Output the (x, y) coordinate of the center of the cell containing the given text.  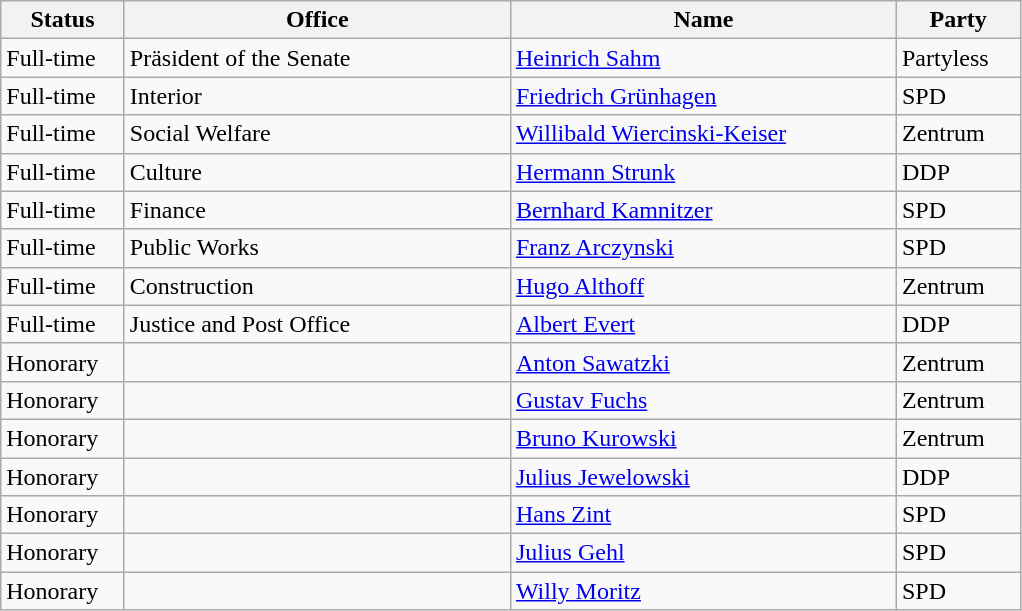
Construction (317, 286)
Hans Zint (703, 515)
Julius Gehl (703, 553)
Name (703, 20)
Präsident of the Senate (317, 58)
Status (63, 20)
Party (958, 20)
Justice and Post Office (317, 324)
Hermann Strunk (703, 172)
Willy Moritz (703, 591)
Friedrich Grünhagen (703, 96)
Hugo Althoff (703, 286)
Albert Evert (703, 324)
Interior (317, 96)
Culture (317, 172)
Social Welfare (317, 134)
Bruno Kurowski (703, 438)
Franz Arczynski (703, 248)
Finance (317, 210)
Heinrich Sahm (703, 58)
Julius Jewelowski (703, 477)
Public Works (317, 248)
Willibald Wiercinski-Keiser (703, 134)
Gustav Fuchs (703, 400)
Bernhard Kamnitzer (703, 210)
Partyless (958, 58)
Office (317, 20)
Anton Sawatzki (703, 362)
